Return the (x, y) coordinate for the center point of the cell that contains the specified text.  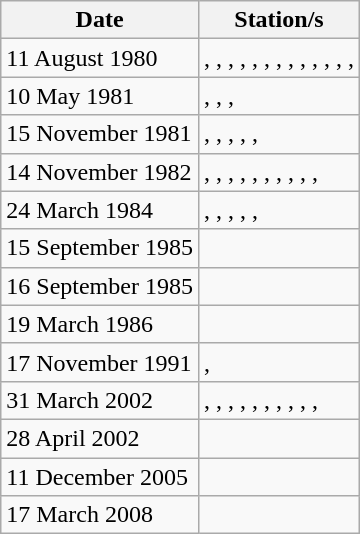
10 May 1981 (100, 96)
11 August 1980 (100, 58)
15 September 1985 (100, 248)
11 December 2005 (100, 477)
Date (100, 20)
24 March 1984 (100, 210)
19 March 1986 (100, 324)
Station/s (278, 20)
15 November 1981 (100, 134)
16 September 1985 (100, 286)
17 November 1991 (100, 362)
28 April 2002 (100, 438)
17 March 2008 (100, 515)
14 November 1982 (100, 172)
, , , , , , , , , , , , , (278, 58)
, , , (278, 96)
, (278, 362)
31 March 2002 (100, 400)
